Output the [x, y] coordinate of the center of the cell containing the given text.  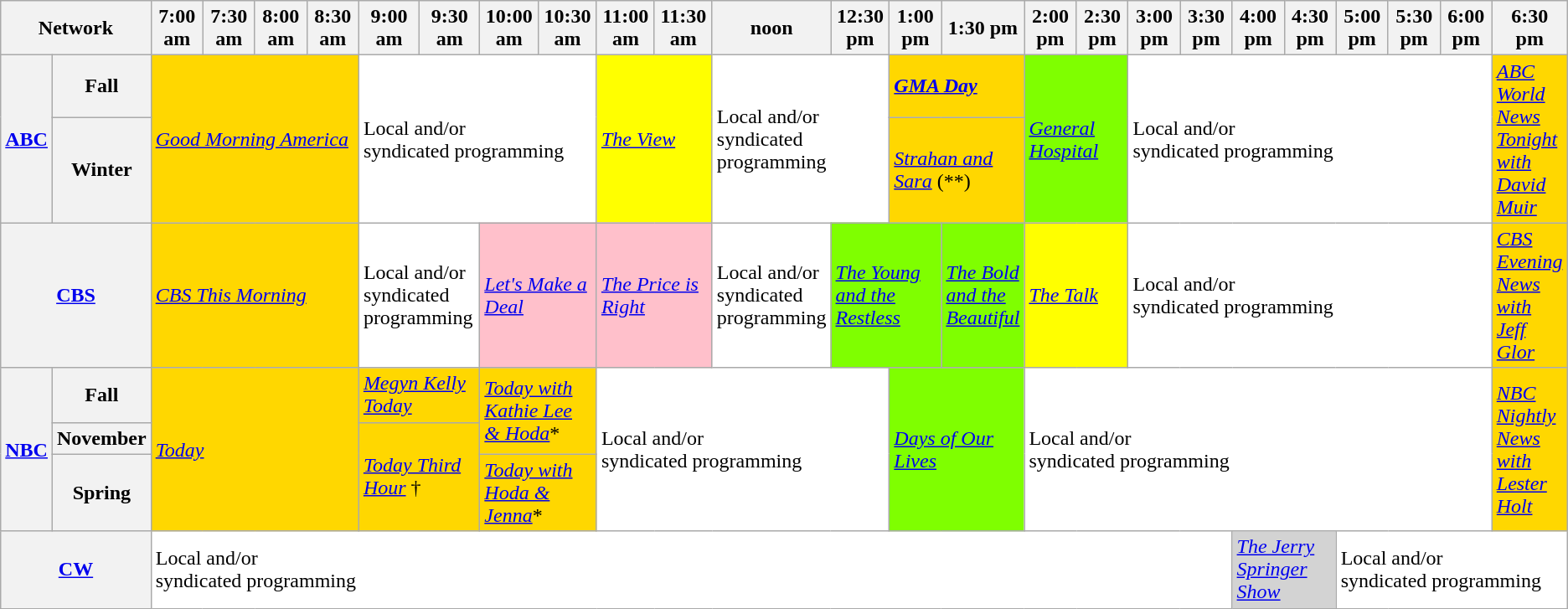
Megyn Kelly Today [419, 395]
3:30 pm [1206, 28]
November [101, 438]
The View [654, 139]
NBC Nightly News with Lester Holt [1529, 449]
1:00 pm [916, 28]
Winter [101, 170]
The Bold and the Beautiful [983, 295]
CBS [75, 295]
10:00 am [509, 28]
9:00 am [389, 28]
12:30 pm [860, 28]
CBS Evening News with Jeff Glor [1529, 295]
GMA Day [957, 86]
Days of Our Lives [957, 449]
CW [75, 570]
4:30 pm [1310, 28]
Network [75, 28]
The Jerry Springer Show [1284, 570]
2:00 pm [1050, 28]
ABC [27, 139]
2:30 pm [1102, 28]
Today with Kathie Lee & Hoda* [539, 410]
Let's Make a Deal [539, 295]
5:30 pm [1414, 28]
8:30 am [333, 28]
1:30 pm [983, 28]
Today [255, 449]
The Young and the Restless [886, 295]
Today Third Hour † [419, 477]
11:30 am [683, 28]
6:00 pm [1466, 28]
The Price is Right [654, 295]
NBC [27, 449]
General Hospital [1076, 139]
4:00 pm [1258, 28]
Spring [101, 493]
Strahan and Sara (**) [957, 170]
7:00 am [177, 28]
8:00 am [281, 28]
The Talk [1076, 295]
Good Morning America [255, 139]
10:30 am [568, 28]
11:00 am [625, 28]
ABC World News Tonight with David Muir [1529, 139]
CBS This Morning [255, 295]
3:00 pm [1154, 28]
6:30 pm [1529, 28]
Today with Hoda & Jenna* [539, 493]
noon [771, 28]
9:30 am [450, 28]
7:30 am [229, 28]
5:00 pm [1362, 28]
